Return the [x, y] coordinate for the center point of the cell that contains the specified text.  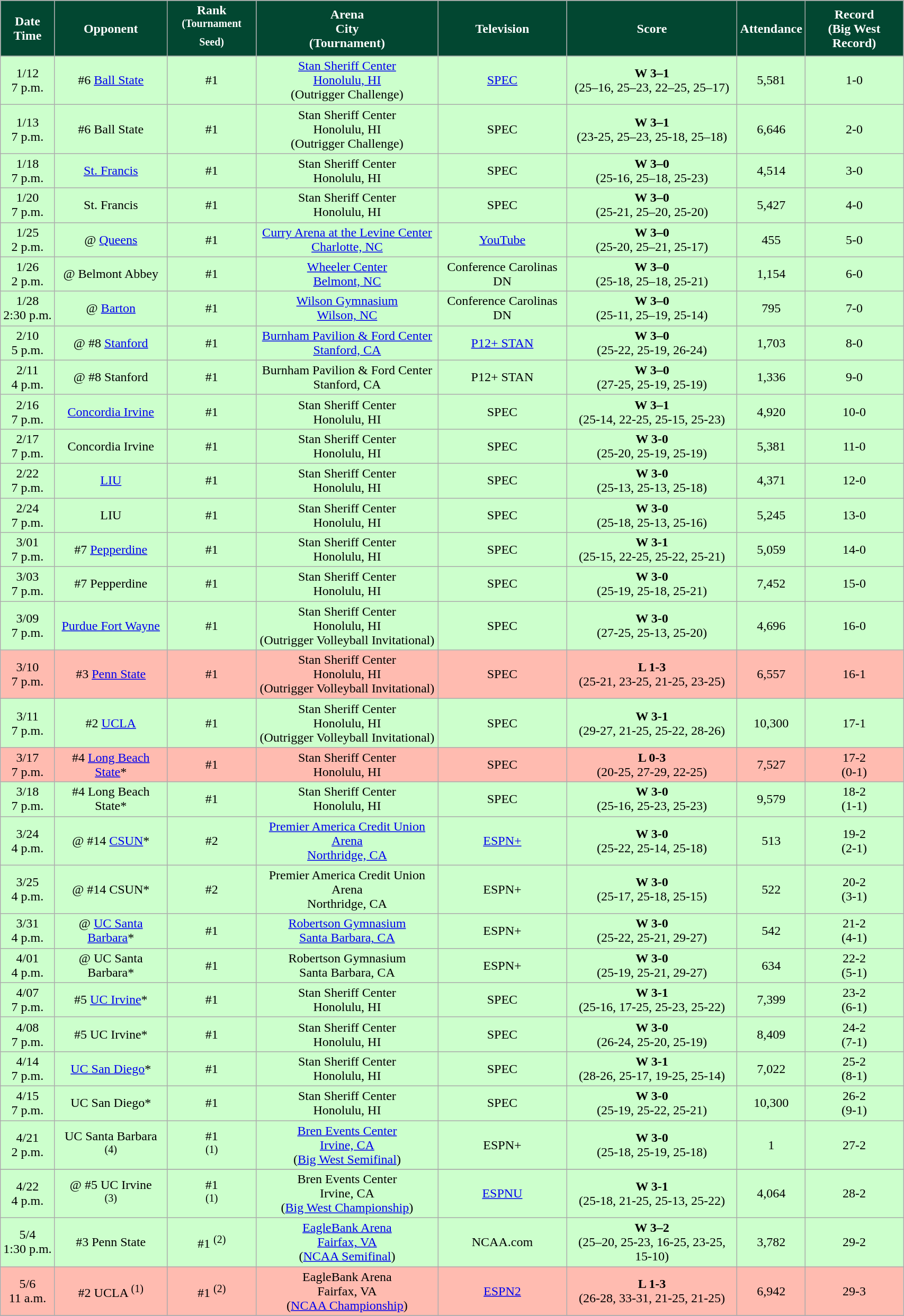
1-0 [854, 80]
@ Barton [111, 308]
5/41:30 p.m. [28, 1242]
1,703 [771, 343]
W 3–1 (25-14, 22-25, 25-15, 25-23) [652, 412]
W 3–0 (27-25, 25-19, 25-19) [652, 377]
6,557 [771, 674]
1/282:30 p.m. [28, 308]
13-0 [854, 516]
14-0 [854, 549]
W 3–0 (25-22, 25-19, 26-24) [652, 343]
18-2(1-1) [854, 799]
W 3–0 (25-11, 25–19, 25-14) [652, 308]
21-2(4-1) [854, 931]
W 3-0 (27-25, 25-13, 25-20) [652, 626]
29-3 [854, 1291]
4,920 [771, 412]
4/014 p.m. [28, 966]
W 3–0 (25-20, 25–21, 25-17) [652, 239]
UC Santa Barbara(4) [111, 1145]
Bren Events CenterIrvine, CA(Big West Semifinal) [347, 1145]
@ Belmont Abbey [111, 274]
W 3-0 (25-20, 25-19, 25-19) [652, 446]
9-0 [854, 377]
W 3-0 (25-16, 25-23, 25-23) [652, 799]
Record(Big West Record) [854, 29]
4/157 p.m. [28, 1103]
@ #5 UC Irvine(3) [111, 1194]
4/077 p.m. [28, 999]
8-0 [854, 343]
2/247 p.m. [28, 516]
3/314 p.m. [28, 931]
W 3–0 (25-18, 25–18, 25-21) [652, 274]
1 [771, 1145]
5,581 [771, 80]
W 3-1 (28-26, 25-17, 19-25, 25-14) [652, 1068]
542 [771, 931]
2/227 p.m. [28, 481]
W 3-1 (29-27, 21-25, 25-22, 28-26) [652, 723]
29-2 [854, 1242]
YouTube [502, 239]
W 3-0 (26-24, 25-20, 25-19) [652, 1034]
7,452 [771, 584]
19-2(2-1) [854, 841]
1/252 p.m. [28, 239]
L 1-3 (25-21, 23-25, 21-25, 23-25) [652, 674]
17-1 [854, 723]
Score [652, 29]
4/147 p.m. [28, 1068]
3/177 p.m. [28, 764]
12-0 [854, 481]
W 3–2(25–20, 25-23, 16-25, 23-25, 15-10) [652, 1242]
8,409 [771, 1034]
Opponent [111, 29]
20-2(3-1) [854, 889]
W 3-0 (25-22, 25-21, 29-27) [652, 931]
1/187 p.m. [28, 170]
ESPN2 [502, 1291]
16-0 [854, 626]
7,399 [771, 999]
4/224 p.m. [28, 1194]
3/037 p.m. [28, 584]
3/107 p.m. [28, 674]
W 3-0 (25-19, 25-21, 29-27) [652, 966]
4,514 [771, 170]
3/117 p.m. [28, 723]
W 3–1 (23-25, 25–23, 25-18, 25–18) [652, 129]
Wilson GymnasiumWilson, NC [347, 308]
W 3-1 (25-15, 22-25, 25-22, 25-21) [652, 549]
@ Queens [111, 239]
Bren Events CenterIrvine, CA(Big West Championship) [347, 1194]
24-2(7-1) [854, 1034]
3-0 [854, 170]
2/105 p.m. [28, 343]
L 0-3 (20-25, 27-29, 22-25) [652, 764]
7-0 [854, 308]
Rank(Tournament Seed) [212, 29]
W 3–0 (25-16, 25–18, 25-23) [652, 170]
1,154 [771, 274]
Purdue Fort Wayne [111, 626]
4,371 [771, 481]
4-0 [854, 205]
W 3-0 (25-18, 25-19, 25-18) [652, 1145]
4,064 [771, 1194]
2/177 p.m. [28, 446]
15-0 [854, 584]
1/137 p.m. [28, 129]
Attendance [771, 29]
2/167 p.m. [28, 412]
Wheeler CenterBelmont, NC [347, 274]
W 3–1 (25–16, 25–23, 22–25, 25–17) [652, 80]
4/087 p.m. [28, 1034]
22-2(5-1) [854, 966]
455 [771, 239]
W 3-0 (25-19, 25-18, 25-21) [652, 584]
#2 UCLA (1) [111, 1291]
25-2(8-1) [854, 1068]
1/207 p.m. [28, 205]
W 3-0 (25-13, 25-13, 25-18) [652, 481]
6-0 [854, 274]
27-2 [854, 1145]
W 3-0 (25-18, 25-13, 25-16) [652, 516]
2-0 [854, 129]
3/097 p.m. [28, 626]
16-1 [854, 674]
ArenaCity(Tournament) [347, 29]
6,646 [771, 129]
DateTime [28, 29]
NCAA.com [502, 1242]
795 [771, 308]
EagleBank ArenaFairfax, VA(NCAA Championship) [347, 1291]
3,782 [771, 1242]
3/017 p.m. [28, 549]
513 [771, 841]
3/244 p.m. [28, 841]
23-2(6-1) [854, 999]
11-0 [854, 446]
2/114 p.m. [28, 377]
1,336 [771, 377]
W 3-1 (25-18, 21-25, 25-13, 25-22) [652, 1194]
634 [771, 966]
1/262 p.m. [28, 274]
4,696 [771, 626]
4/212 p.m. [28, 1145]
7,022 [771, 1068]
5-0 [854, 239]
#2 UCLA [111, 723]
5,059 [771, 549]
26-2(9-1) [854, 1103]
ESPNU [502, 1194]
17-2(0-1) [854, 764]
9,579 [771, 799]
5,245 [771, 516]
5,381 [771, 446]
6,942 [771, 1291]
1/127 p.m. [28, 80]
W 3-0 (25-22, 25-14, 25-18) [652, 841]
Curry Arena at the Levine CenterCharlotte, NC [347, 239]
EagleBank ArenaFairfax, VA(NCAA Semifinal) [347, 1242]
Television [502, 29]
3/254 p.m. [28, 889]
28-2 [854, 1194]
W 3–0 (25-21, 25–20, 25-20) [652, 205]
L 1-3(26-28, 33-31, 21-25, 21-25) [652, 1291]
7,527 [771, 764]
W 3-0 (25-19, 25-22, 25-21) [652, 1103]
3/187 p.m. [28, 799]
5/611 a.m. [28, 1291]
W 3-1 (25-16, 17-25, 25-23, 25-22) [652, 999]
522 [771, 889]
10-0 [854, 412]
W 3-0 (25-17, 25-18, 25-15) [652, 889]
5,427 [771, 205]
